Find where the given text appears and provide that cell's center as [x, y] coordinate. 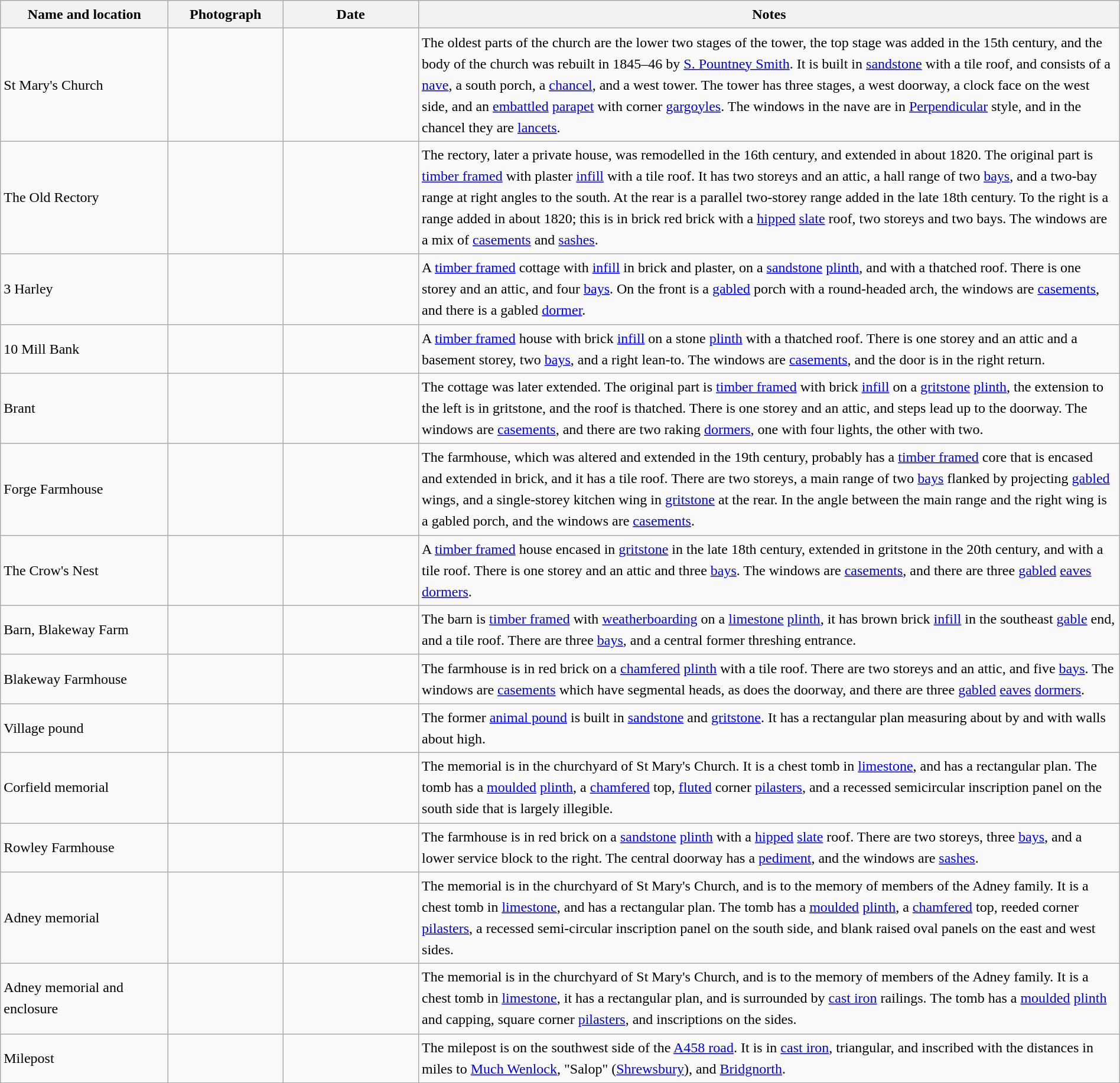
Milepost [84, 1058]
St Mary's Church [84, 85]
3 Harley [84, 289]
Barn, Blakeway Farm [84, 629]
The former animal pound is built in sandstone and gritstone. It has a rectangular plan measuring about by and with walls about high. [769, 728]
Corfield memorial [84, 788]
Brant [84, 409]
The Crow's Nest [84, 570]
Date [351, 14]
Adney memorial and enclosure [84, 999]
Notes [769, 14]
Blakeway Farmhouse [84, 679]
Photograph [226, 14]
Adney memorial [84, 918]
10 Mill Bank [84, 348]
Village pound [84, 728]
Name and location [84, 14]
Forge Farmhouse [84, 489]
Rowley Farmhouse [84, 848]
The Old Rectory [84, 197]
